Pinpoint the cell where the given text exists, returning its (x, y) midpoint coordinate. 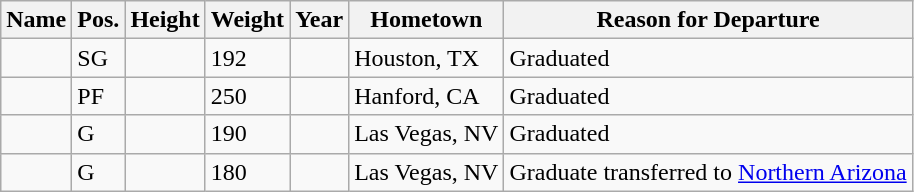
180 (247, 172)
190 (247, 134)
SG (98, 58)
Reason for Departure (708, 20)
Height (165, 20)
250 (247, 96)
Year (320, 20)
Hanford, CA (426, 96)
Pos. (98, 20)
192 (247, 58)
Name (36, 20)
Weight (247, 20)
Graduate transferred to Northern Arizona (708, 172)
Hometown (426, 20)
Houston, TX (426, 58)
PF (98, 96)
